Detect which cell encompasses the target text, then output its [X, Y] center coordinate. 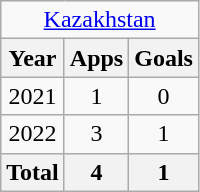
0 [164, 96]
3 [96, 134]
2021 [33, 96]
Goals [164, 58]
Year [33, 58]
4 [96, 172]
Total [33, 172]
2022 [33, 134]
Apps [96, 58]
Kazakhstan [100, 20]
